For the text-containing cell, return its midpoint in [x, y] coordinate format. 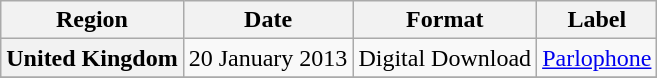
Format [445, 20]
United Kingdom [92, 58]
20 January 2013 [268, 58]
Digital Download [445, 58]
Date [268, 20]
Region [92, 20]
Label [597, 20]
Parlophone [597, 58]
